Locate the cell with the specified text and output its [x, y] center coordinate. 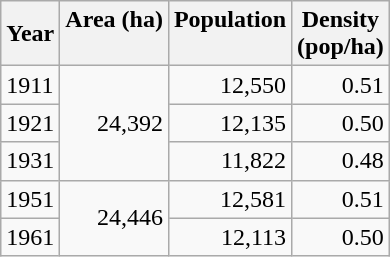
24,392 [114, 123]
Density(pop/ha) [341, 34]
12,113 [230, 237]
11,822 [230, 161]
1921 [30, 123]
1951 [30, 199]
1911 [30, 85]
1931 [30, 161]
Population [230, 34]
1961 [30, 237]
Area (ha) [114, 34]
12,581 [230, 199]
Year [30, 34]
24,446 [114, 218]
12,135 [230, 123]
12,550 [230, 85]
0.48 [341, 161]
